Find where the given text appears and provide that cell's center as (X, Y) coordinate. 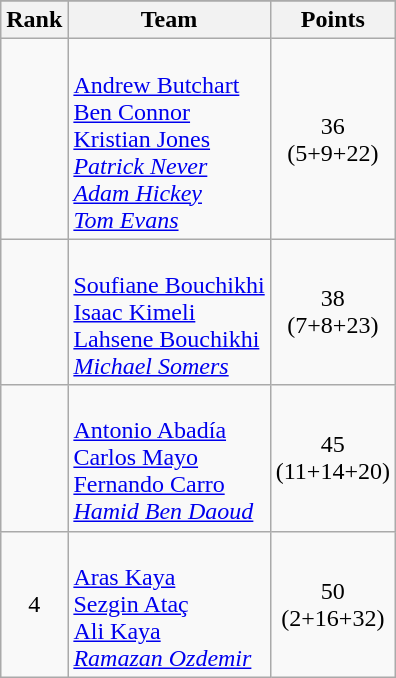
Points (332, 20)
45(11+14+20) (332, 458)
4 (34, 604)
Team (169, 20)
38(7+8+23) (332, 312)
36(5+9+22) (332, 139)
50(2+16+32) (332, 604)
Rank (34, 20)
Andrew ButchartBen ConnorKristian JonesPatrick NeverAdam HickeyTom Evans (169, 139)
Soufiane BouchikhiIsaac KimeliLahsene BouchikhiMichael Somers (169, 312)
Aras KayaSezgin AtaçAli KayaRamazan Ozdemir (169, 604)
Antonio AbadíaCarlos MayoFernando CarroHamid Ben Daoud (169, 458)
